Pinpoint the cell where the given text exists, returning its [X, Y] midpoint coordinate. 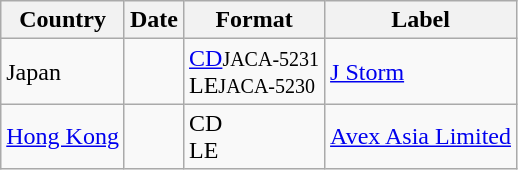
J Storm [421, 72]
Format [254, 20]
Avex Asia Limited [421, 136]
Label [421, 20]
Date [154, 20]
Japan [63, 72]
Country [63, 20]
CDJACA-5231LEJACA-5230 [254, 72]
Hong Kong [63, 136]
CDLE [254, 136]
